Locate the cell with the specified text and output its [x, y] center coordinate. 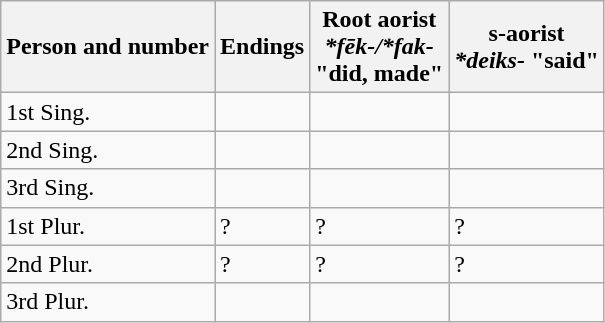
3rd Sing. [108, 188]
3rd Plur. [108, 302]
2nd Plur. [108, 264]
1st Plur. [108, 226]
Person and number [108, 47]
s-aorist *deiks- "said" [527, 47]
2nd Sing. [108, 150]
Endings [262, 47]
Root aorist *fēk-/*fak- "did, made" [380, 47]
1st Sing. [108, 112]
